Provide the [x, y] coordinate of the cell's center where the given text is located.  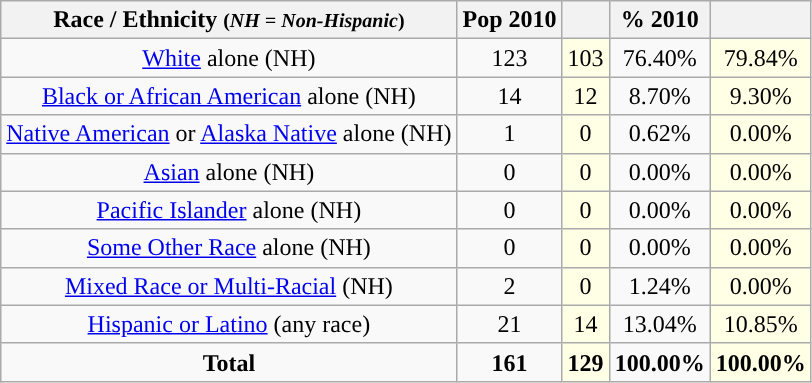
21 [510, 324]
8.70% [660, 96]
Black or African American alone (NH) [229, 96]
Native American or Alaska Native alone (NH) [229, 134]
12 [586, 96]
10.85% [760, 324]
13.04% [660, 324]
Asian alone (NH) [229, 172]
Mixed Race or Multi-Racial (NH) [229, 286]
1 [510, 134]
123 [510, 58]
White alone (NH) [229, 58]
Race / Ethnicity (NH = Non-Hispanic) [229, 20]
Total [229, 362]
9.30% [760, 96]
2 [510, 286]
% 2010 [660, 20]
103 [586, 58]
0.62% [660, 134]
Hispanic or Latino (any race) [229, 324]
76.40% [660, 58]
Pop 2010 [510, 20]
79.84% [760, 58]
161 [510, 362]
Some Other Race alone (NH) [229, 248]
Pacific Islander alone (NH) [229, 210]
129 [586, 362]
1.24% [660, 286]
